Locate the cell with the specified text and output its [x, y] center coordinate. 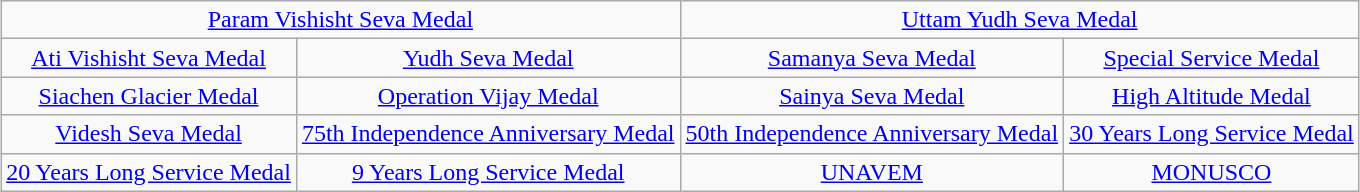
30 Years Long Service Medal [1212, 134]
50th Independence Anniversary Medal [872, 134]
9 Years Long Service Medal [488, 172]
20 Years Long Service Medal [149, 172]
Sainya Seva Medal [872, 96]
Yudh Seva Medal [488, 58]
75th Independence Anniversary Medal [488, 134]
Samanya Seva Medal [872, 58]
Uttam Yudh Seva Medal [1020, 20]
Special Service Medal [1212, 58]
MONUSCO [1212, 172]
Siachen Glacier Medal [149, 96]
High Altitude Medal [1212, 96]
Param Vishisht Seva Medal [340, 20]
Ati Vishisht Seva Medal [149, 58]
Videsh Seva Medal [149, 134]
Operation Vijay Medal [488, 96]
UNAVEM [872, 172]
